For the text-containing cell, return its midpoint in (x, y) coordinate format. 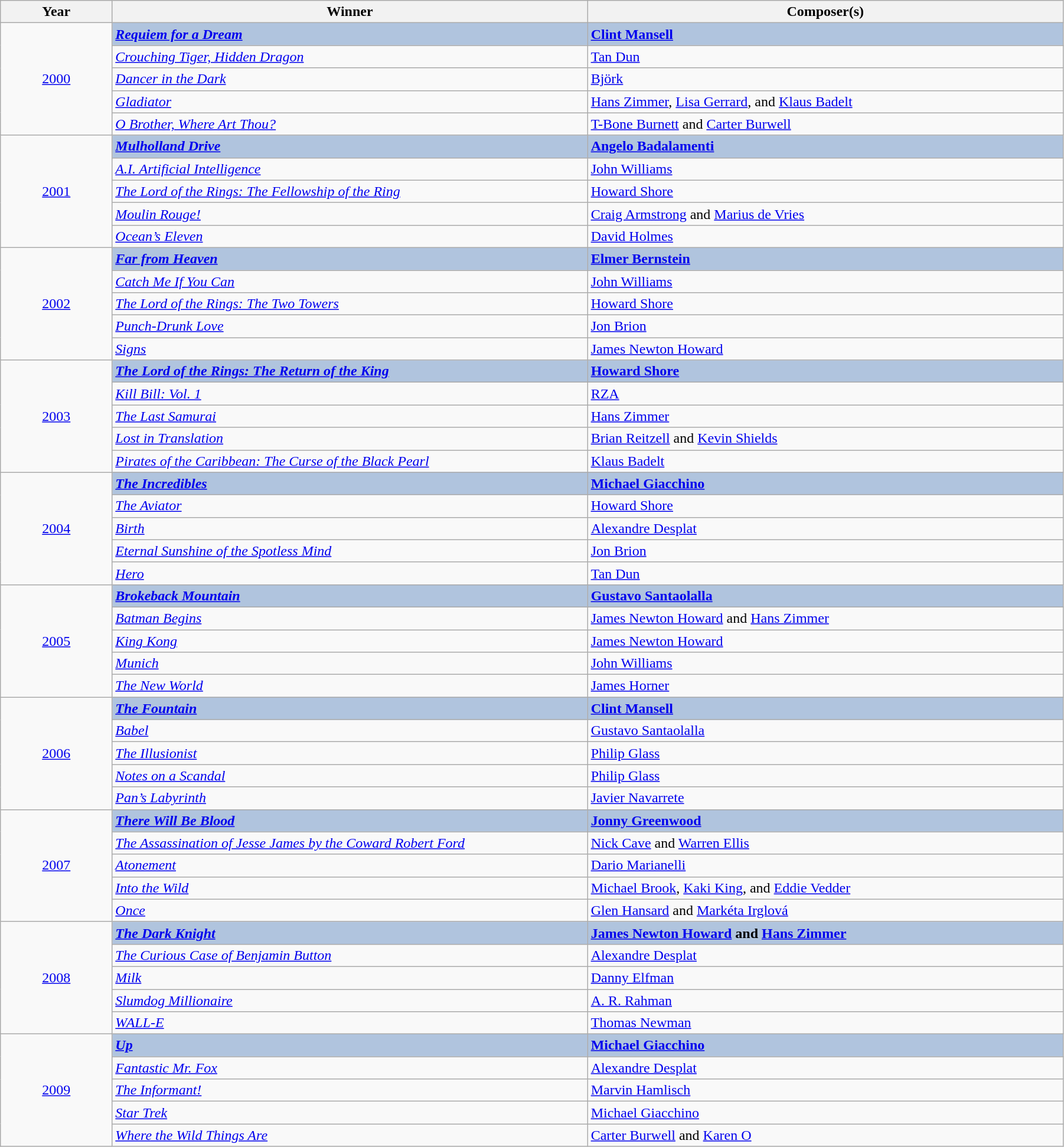
The New World (350, 686)
Year (57, 12)
Star Trek (350, 1113)
Brokeback Mountain (350, 596)
The Illusionist (350, 753)
Babel (350, 731)
Gladiator (350, 102)
Hans Zimmer (825, 416)
The Curious Case of Benjamin Button (350, 955)
Carter Burwell and Karen O (825, 1135)
The Incredibles (350, 483)
Once (350, 910)
2008 (57, 978)
Mulholland Drive (350, 146)
Elmer Bernstein (825, 259)
Dario Marianelli (825, 865)
Batman Begins (350, 618)
The Assassination of Jesse James by the Coward Robert Ford (350, 843)
Moulin Rouge! (350, 214)
Pan’s Labyrinth (350, 798)
The Informant! (350, 1090)
Klaus Badelt (825, 461)
Thomas Newman (825, 1023)
2005 (57, 641)
Kill Bill: Vol. 1 (350, 394)
Up (350, 1045)
Pirates of the Caribbean: The Curse of the Black Pearl (350, 461)
2002 (57, 303)
Winner (350, 12)
Far from Heaven (350, 259)
2000 (57, 79)
Marvin Hamlisch (825, 1090)
Where the Wild Things Are (350, 1135)
The Dark Knight (350, 933)
Javier Navarrete (825, 798)
Birth (350, 528)
O Brother, Where Art Thou? (350, 124)
2003 (57, 416)
Björk (825, 79)
A.I. Artificial Intelligence (350, 169)
2006 (57, 753)
Danny Elfman (825, 978)
Craig Armstrong and Marius de Vries (825, 214)
Requiem for a Dream (350, 34)
Into the Wild (350, 888)
David Holmes (825, 236)
Atonement (350, 865)
Fantastic Mr. Fox (350, 1068)
Michael Brook, Kaki King, and Eddie Vedder (825, 888)
Lost in Translation (350, 439)
Brian Reitzell and Kevin Shields (825, 439)
The Lord of the Rings: The Two Towers (350, 304)
Jonny Greenwood (825, 821)
The Aviator (350, 506)
A. R. Rahman (825, 1001)
2007 (57, 865)
Punch-Drunk Love (350, 326)
Hero (350, 573)
Eternal Sunshine of the Spotless Mind (350, 551)
Crouching Tiger, Hidden Dragon (350, 57)
RZA (825, 394)
Munich (350, 664)
2004 (57, 528)
There Will Be Blood (350, 821)
Glen Hansard and Markéta Irglová (825, 910)
2001 (57, 191)
Hans Zimmer, Lisa Gerrard, and Klaus Badelt (825, 102)
The Last Samurai (350, 416)
The Lord of the Rings: The Fellowship of the Ring (350, 191)
Milk (350, 978)
Angelo Badalamenti (825, 146)
James Horner (825, 686)
Dancer in the Dark (350, 79)
Slumdog Millionaire (350, 1001)
Signs (350, 349)
T-Bone Burnett and Carter Burwell (825, 124)
Composer(s) (825, 12)
Catch Me If You Can (350, 282)
The Lord of the Rings: The Return of the King (350, 371)
Nick Cave and Warren Ellis (825, 843)
2009 (57, 1090)
WALL-E (350, 1023)
King Kong (350, 641)
Ocean’s Eleven (350, 236)
Notes on a Scandal (350, 776)
The Fountain (350, 708)
